Capture the cell that displays the provided text and extract its [X, Y] central coordinate. 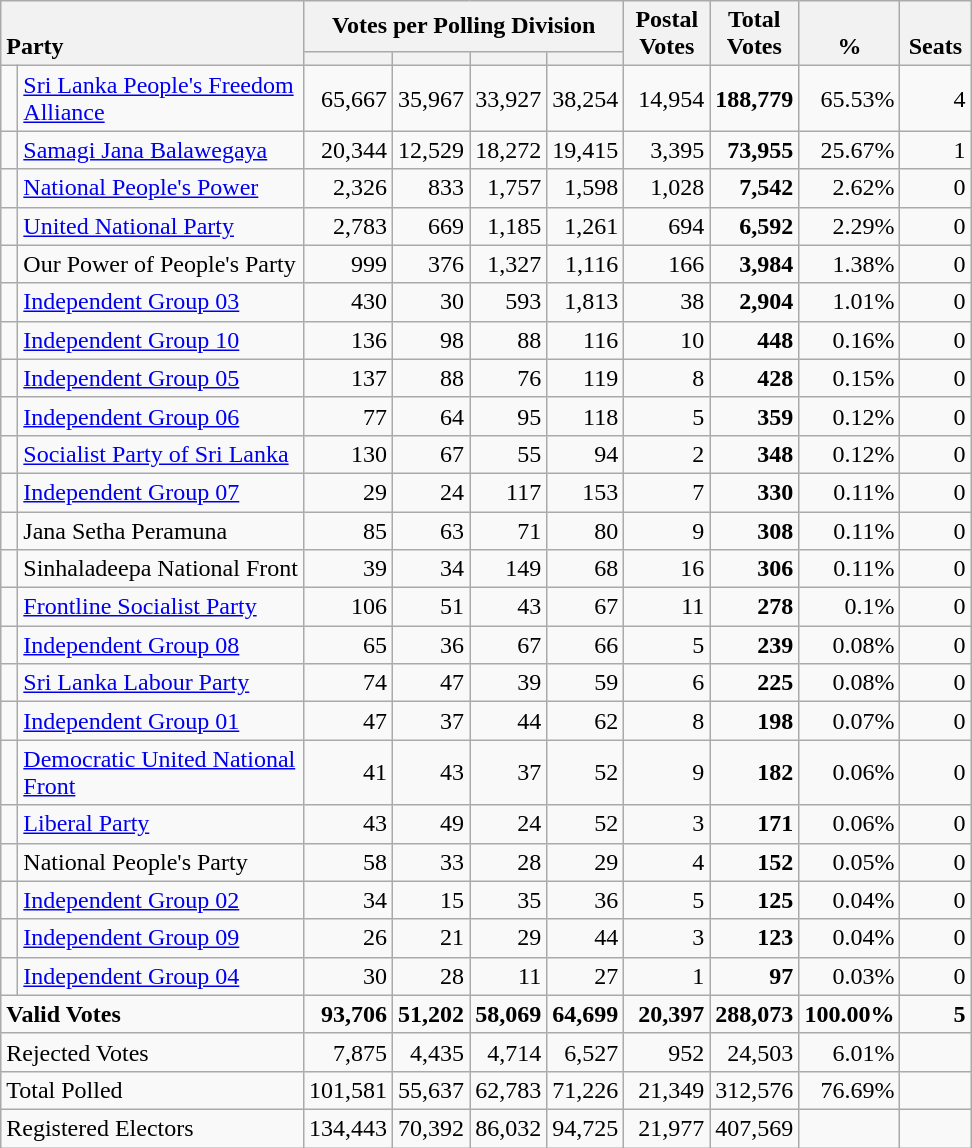
359 [754, 416]
18,272 [508, 150]
239 [754, 645]
Frontline Socialist Party [161, 607]
1,757 [508, 188]
62,783 [508, 1090]
35 [508, 900]
125 [754, 900]
21 [432, 938]
Party [152, 34]
24,503 [754, 1052]
85 [348, 531]
Independent Group 10 [161, 340]
Independent Group 09 [161, 938]
0.05% [850, 862]
117 [508, 492]
Jana Setha Peramuna [161, 531]
152 [754, 862]
19,415 [586, 150]
1,327 [508, 264]
55,637 [432, 1090]
64 [432, 416]
73,955 [754, 150]
74 [348, 683]
1,813 [586, 302]
2,326 [348, 188]
3,984 [754, 264]
0.1% [850, 607]
Votes per Polling Division [463, 26]
76.69% [850, 1090]
PostalVotes [667, 34]
27 [586, 976]
Rejected Votes [152, 1052]
Independent Group 03 [161, 302]
71 [508, 531]
130 [348, 454]
66 [586, 645]
51,202 [432, 1014]
76 [508, 378]
171 [754, 824]
153 [586, 492]
38,254 [586, 98]
407,569 [754, 1128]
94,725 [586, 1128]
330 [754, 492]
70,392 [432, 1128]
116 [586, 340]
7,542 [754, 188]
35,967 [432, 98]
4,714 [508, 1052]
3,395 [667, 150]
United National Party [161, 226]
134,443 [348, 1128]
65.53% [850, 98]
106 [348, 607]
2,904 [754, 302]
80 [586, 531]
33 [432, 862]
7,875 [348, 1052]
65 [348, 645]
14,954 [667, 98]
20,397 [667, 1014]
100.00% [850, 1014]
Sinhaladeepa National Front [161, 569]
376 [432, 264]
15 [432, 900]
51 [432, 607]
Independent Group 08 [161, 645]
0.07% [850, 721]
448 [754, 340]
430 [348, 302]
86,032 [508, 1128]
118 [586, 416]
21,349 [667, 1090]
312,576 [754, 1090]
0.03% [850, 976]
999 [348, 264]
55 [508, 454]
6,527 [586, 1052]
Sri Lanka People's FreedomAlliance [161, 98]
59 [586, 683]
58,069 [508, 1014]
1,261 [586, 226]
1,116 [586, 264]
593 [508, 302]
188,779 [754, 98]
Liberal Party [161, 824]
288,073 [754, 1014]
49 [432, 824]
16 [667, 569]
65,667 [348, 98]
2.62% [850, 188]
Independent Group 04 [161, 976]
6 [667, 683]
National People's Party [161, 862]
58 [348, 862]
94 [586, 454]
308 [754, 531]
136 [348, 340]
98 [432, 340]
Samagi Jana Balawegaya [161, 150]
Registered Electors [152, 1128]
National People's Power [161, 188]
93,706 [348, 1014]
Independent Group 05 [161, 378]
25.67% [850, 150]
Valid Votes [152, 1014]
428 [754, 378]
1,598 [586, 188]
0.15% [850, 378]
669 [432, 226]
41 [348, 772]
0.16% [850, 340]
348 [754, 454]
2 [667, 454]
26 [348, 938]
97 [754, 976]
68 [586, 569]
Democratic United NationalFront [161, 772]
833 [432, 188]
% [850, 34]
6,592 [754, 226]
694 [667, 226]
166 [667, 264]
2,783 [348, 226]
Socialist Party of Sri Lanka [161, 454]
1,028 [667, 188]
10 [667, 340]
1.38% [850, 264]
Independent Group 02 [161, 900]
225 [754, 683]
Our Power of People's Party [161, 264]
Total Polled [152, 1090]
278 [754, 607]
101,581 [348, 1090]
95 [508, 416]
137 [348, 378]
33,927 [508, 98]
Independent Group 07 [161, 492]
63 [432, 531]
1.01% [850, 302]
1,185 [508, 226]
952 [667, 1052]
71,226 [586, 1090]
7 [667, 492]
Sri Lanka Labour Party [161, 683]
64,699 [586, 1014]
306 [754, 569]
182 [754, 772]
77 [348, 416]
149 [508, 569]
38 [667, 302]
21,977 [667, 1128]
20,344 [348, 150]
12,529 [432, 150]
Independent Group 06 [161, 416]
123 [754, 938]
119 [586, 378]
198 [754, 721]
Total Votes [754, 34]
Seats [936, 34]
Independent Group 01 [161, 721]
62 [586, 721]
6.01% [850, 1052]
2.29% [850, 226]
4,435 [432, 1052]
